Detect which cell encompasses the target text, then output its [X, Y] center coordinate. 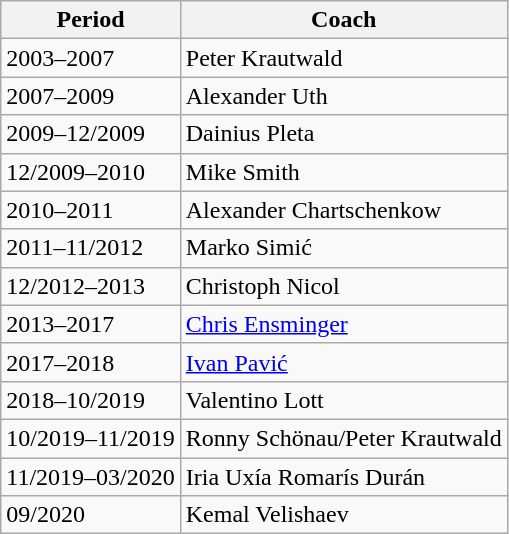
09/2020 [91, 515]
2011–11/2012 [91, 248]
11/2019–03/2020 [91, 477]
Valentino Lott [344, 400]
2009–12/2009 [91, 134]
2018–10/2019 [91, 400]
Mike Smith [344, 172]
Ivan Pavić [344, 362]
Marko Simić [344, 248]
10/2019–11/2019 [91, 438]
Christoph Nicol [344, 286]
2010–2011 [91, 210]
Kemal Velishaev [344, 515]
12/2009–2010 [91, 172]
Alexander Uth [344, 96]
2017–2018 [91, 362]
Peter Krautwald [344, 58]
Coach [344, 20]
Iria Uxía Romarís Durán [344, 477]
2003–2007 [91, 58]
Alexander Chartschenkow [344, 210]
Ronny Schönau/Peter Krautwald [344, 438]
2007–2009 [91, 96]
12/2012–2013 [91, 286]
Dainius Pleta [344, 134]
2013–2017 [91, 324]
Chris Ensminger [344, 324]
Period [91, 20]
